Locate the cell with the specified text and output its [X, Y] center coordinate. 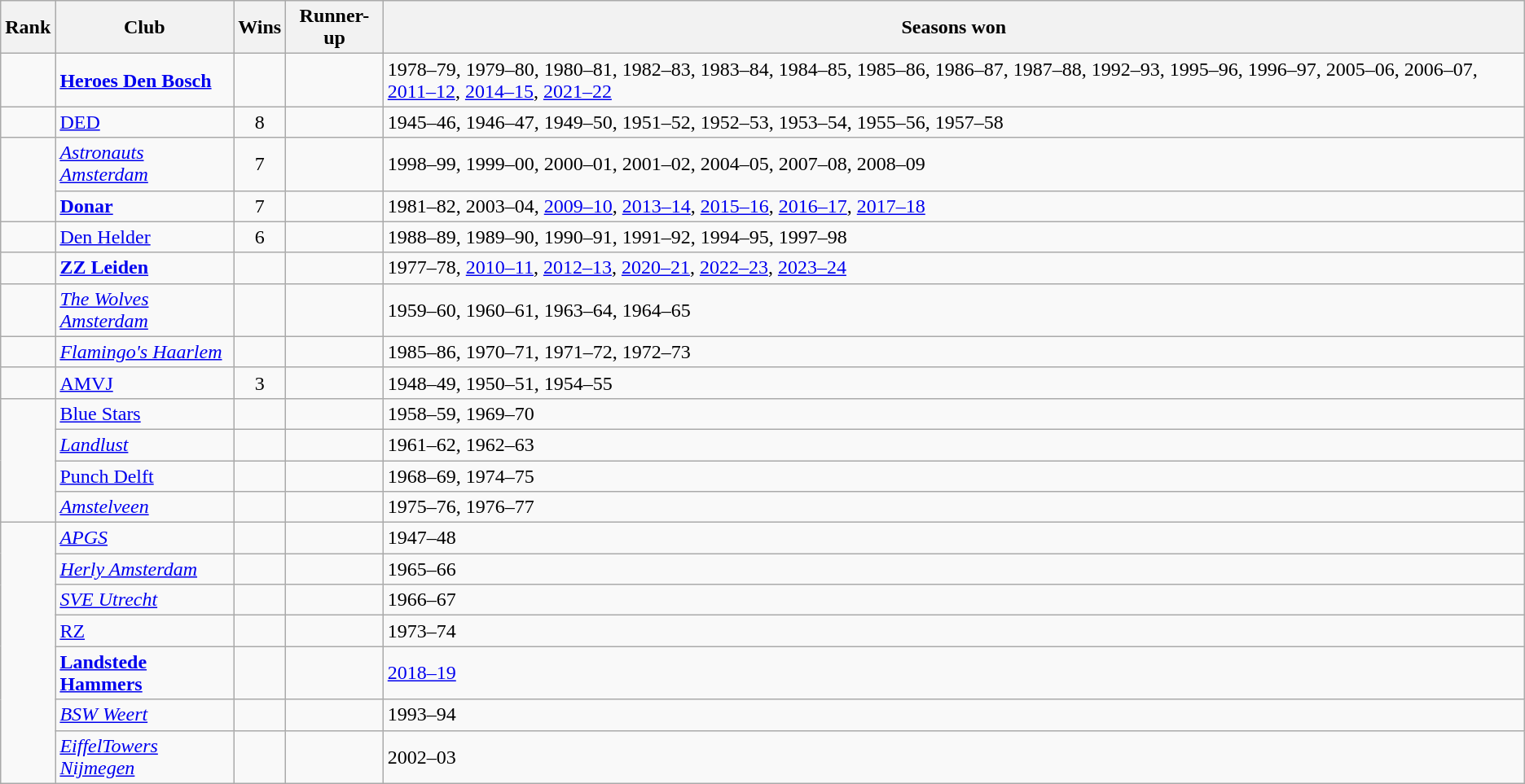
1977–78, 2010–11, 2012–13, 2020–21, 2022–23, 2023–24 [953, 268]
3 [260, 383]
Blue Stars [145, 414]
EiffelTowers Nijmegen [145, 757]
1975–76, 1976–77 [953, 507]
The Wolves Amsterdam [145, 309]
1947–48 [953, 538]
1988–89, 1989–90, 1990–91, 1991–92, 1994–95, 1997–98 [953, 237]
Wins [260, 28]
Landlust [145, 445]
BSW Weert [145, 715]
1981–82, 2003–04, 2009–10, 2013–14, 2015–16, 2016–17, 2017–18 [953, 206]
Punch Delft [145, 476]
Club [145, 28]
Amstelveen [145, 507]
Heroes Den Bosch [145, 80]
1993–94 [953, 715]
1968–69, 1974–75 [953, 476]
APGS [145, 538]
Donar [145, 206]
Rank [28, 28]
1948–49, 1950–51, 1954–55 [953, 383]
1961–62, 1962–63 [953, 445]
1965–66 [953, 569]
DED [145, 122]
2002–03 [953, 757]
6 [260, 237]
1959–60, 1960–61, 1963–64, 1964–65 [953, 309]
Herly Amsterdam [145, 569]
AMVJ [145, 383]
1966–67 [953, 600]
SVE Utrecht [145, 600]
1958–59, 1969–70 [953, 414]
Runner-up [335, 28]
Flamingo's Haarlem [145, 352]
RZ [145, 631]
ZZ Leiden [145, 268]
2018–19 [953, 672]
1973–74 [953, 631]
1945–46, 1946–47, 1949–50, 1951–52, 1952–53, 1953–54, 1955–56, 1957–58 [953, 122]
8 [260, 122]
1985–86, 1970–71, 1971–72, 1972–73 [953, 352]
Den Helder [145, 237]
Astronauts Amsterdam [145, 164]
Landstede Hammers [145, 672]
1998–99, 1999–00, 2000–01, 2001–02, 2004–05, 2007–08, 2008–09 [953, 164]
Seasons won [953, 28]
